From the cell containing the given text, extract its center point as (x, y) coordinate. 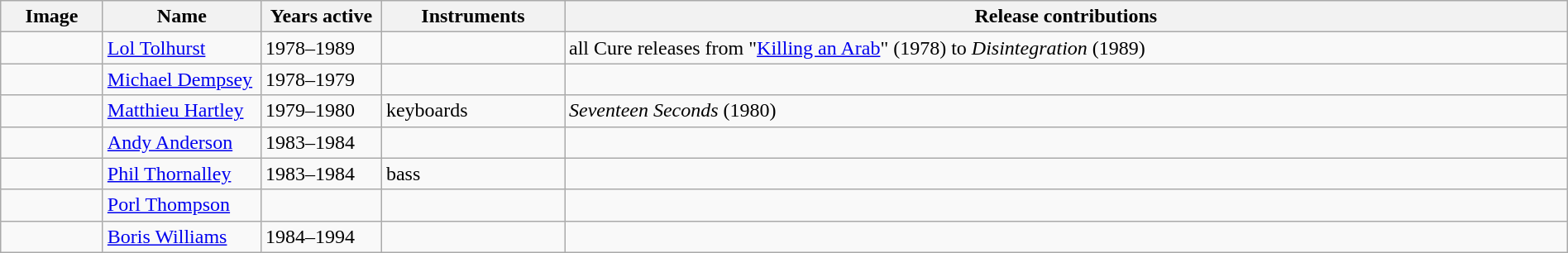
Phil Thornalley (182, 174)
1978–1989 (321, 48)
Matthieu Hartley (182, 111)
bass (473, 174)
Image (52, 17)
Years active (321, 17)
Release contributions (1065, 17)
keyboards (473, 111)
Seventeen Seconds (1980) (1065, 111)
Boris Williams (182, 236)
Andy Anderson (182, 142)
1978–1979 (321, 79)
Michael Dempsey (182, 79)
Instruments (473, 17)
1979–1980 (321, 111)
Porl Thompson (182, 205)
1984–1994 (321, 236)
Name (182, 17)
Lol Tolhurst (182, 48)
all Cure releases from "Killing an Arab" (1978) to Disintegration (1989) (1065, 48)
